Output the [X, Y] coordinate of the center of the cell containing the given text.  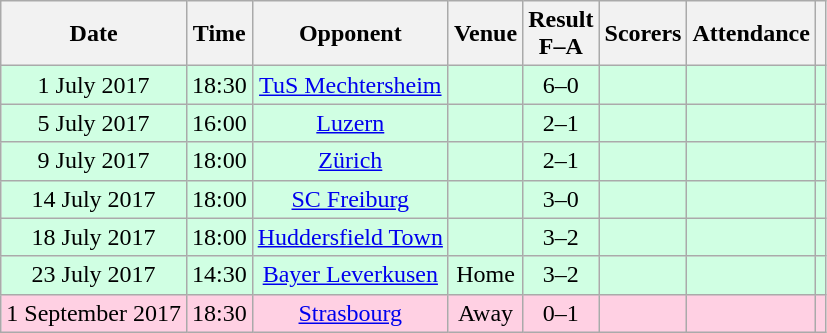
14:30 [219, 275]
1 July 2017 [94, 85]
TuS Mechtersheim [350, 85]
SC Freiburg [350, 199]
Date [94, 34]
5 July 2017 [94, 123]
Scorers [643, 34]
14 July 2017 [94, 199]
Away [485, 313]
18 July 2017 [94, 237]
Attendance [751, 34]
9 July 2017 [94, 161]
1 September 2017 [94, 313]
3–0 [561, 199]
23 July 2017 [94, 275]
16:00 [219, 123]
6–0 [561, 85]
Luzern [350, 123]
Huddersfield Town [350, 237]
Bayer Leverkusen [350, 275]
Opponent [350, 34]
Zürich [350, 161]
Venue [485, 34]
Time [219, 34]
Strasbourg [350, 313]
Home [485, 275]
0–1 [561, 313]
ResultF–A [561, 34]
